Scan for the cell matching the given text and deliver its (x, y) coordinate at center. 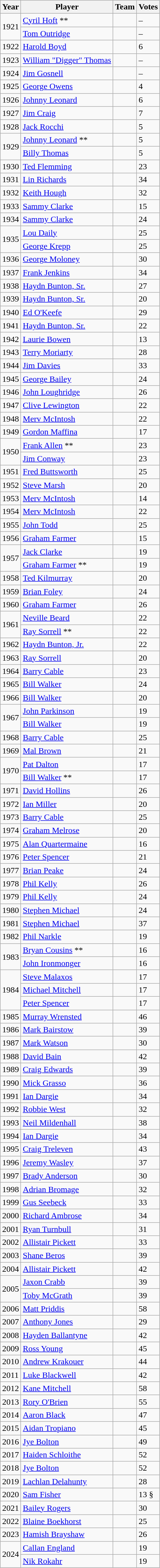
27 (148, 286)
1922 (10, 47)
1992 (10, 1109)
1962 (10, 645)
2019 (10, 1481)
2010 (10, 1362)
Mal Brown (67, 751)
Johnny Leonard (67, 100)
1956 (10, 538)
George Bailey (67, 379)
Toby McGrath (67, 1295)
13 (148, 339)
Billy Thomas (67, 153)
Aaron Black (67, 1415)
55 (148, 1402)
1966 (10, 698)
Blaine Boekhorst (67, 1521)
1994 (10, 1136)
Anthony Jones (67, 1322)
1983 (10, 957)
Richard Ambrose (67, 1216)
1926 (10, 100)
1964 (10, 671)
38 (148, 1123)
Ray Sorrell (67, 658)
Robbie West (67, 1109)
Team (125, 7)
1938 (10, 286)
Jim Craig (67, 113)
1967 (10, 718)
Ryan Turnbull (67, 1229)
1978 (10, 884)
1985 (10, 1017)
36 (148, 1083)
31 (148, 1229)
Bailey Rogers (67, 1508)
Steve Marsh (67, 485)
14 (148, 498)
Harold Boyd (67, 47)
43 (148, 1149)
Jaxon Crabb (67, 1282)
2002 (10, 1242)
Gus Seebeck (67, 1202)
Ross Young (67, 1348)
Lin Richards (67, 180)
2017 (10, 1455)
2005 (10, 1289)
2014 (10, 1415)
Ian Miller (67, 804)
Craig Edwards (67, 1070)
Neville Beard (67, 618)
Jeremy Wasley (67, 1162)
1940 (10, 312)
Brian Peake (67, 870)
Bryan Cousins ** (67, 950)
1952 (10, 485)
1975 (10, 844)
George Krepp (67, 246)
Lou Daily (67, 233)
1980 (10, 910)
1939 (10, 299)
Frank Jenkins (67, 273)
1970 (10, 771)
1982 (10, 937)
Votes (148, 7)
1959 (10, 592)
1923 (10, 60)
Haydn Bunton, Jr. (67, 645)
Year (10, 7)
1986 (10, 1030)
2022 (10, 1521)
1995 (10, 1149)
1936 (10, 259)
2020 (10, 1495)
1941 (10, 326)
1961 (10, 625)
1937 (10, 273)
1930 (10, 166)
John Loughridge (67, 392)
Brady Anderson (67, 1176)
1977 (10, 870)
1928 (10, 126)
1950 (10, 452)
Hayden Ballantyne (67, 1335)
1965 (10, 684)
Graham Farmer ** (67, 565)
2003 (10, 1256)
1991 (10, 1096)
47 (148, 1415)
1934 (10, 220)
Luke Blackwell (67, 1375)
Johnny Leonard ** (67, 140)
4 (148, 87)
John Ironmonger (67, 963)
2024 (10, 1554)
Sam Fisher (67, 1495)
Matt Priddis (67, 1309)
2016 (10, 1442)
Frank Allen ** (67, 445)
2004 (10, 1269)
David Bain (67, 1056)
49 (148, 1442)
1988 (10, 1056)
1974 (10, 831)
1931 (10, 180)
John Todd (67, 525)
2012 (10, 1388)
1949 (10, 432)
John Parkinson (67, 711)
Hamish Brayshaw (67, 1534)
Steve Malaxos (67, 976)
Neil Mildenhall (67, 1123)
1968 (10, 737)
1969 (10, 751)
Bill Walker ** (67, 777)
1958 (10, 578)
2008 (10, 1335)
46 (148, 1017)
1953 (10, 498)
Mark Bairstow (67, 1030)
Laurie Bowen (67, 339)
Mark Watson (67, 1043)
Clive Lewington (67, 406)
1987 (10, 1043)
1935 (10, 239)
1925 (10, 87)
Brian Foley (67, 592)
1984 (10, 990)
1957 (10, 558)
1971 (10, 790)
Adrian Bromage (67, 1189)
1924 (10, 73)
1998 (10, 1189)
Murray Wrensted (67, 1017)
1932 (10, 193)
2018 (10, 1468)
1996 (10, 1162)
1947 (10, 406)
1942 (10, 339)
Jim Davies (67, 365)
1973 (10, 817)
1997 (10, 1176)
Jim Conway (67, 459)
2007 (10, 1322)
1945 (10, 379)
William "Digger" Thomas (67, 60)
1990 (10, 1083)
Aidan Tropiano (67, 1428)
2021 (10, 1508)
1943 (10, 352)
1944 (10, 365)
Michael Mitchell (67, 990)
Terry Moriarty (67, 352)
Tom Outridge (67, 34)
2009 (10, 1348)
1951 (10, 472)
2006 (10, 1309)
1948 (10, 419)
7 (148, 113)
1999 (10, 1202)
1960 (10, 605)
Ted Flemming (67, 166)
Cyril Hoft ** (67, 20)
2015 (10, 1428)
Ray Sorrell ** (67, 631)
George Owens (67, 87)
Lachlan Delahunty (67, 1481)
2011 (10, 1375)
Ted Kilmurray (67, 578)
Shane Beros (67, 1256)
Andrew Krakouer (67, 1362)
1981 (10, 923)
1993 (10, 1123)
Mick Grasso (67, 1083)
Jack Clarke (67, 551)
2013 (10, 1402)
44 (148, 1362)
1976 (10, 857)
2001 (10, 1229)
Keith Hough (67, 193)
Haiden Schloithe (67, 1455)
Pat Dalton (67, 764)
Craig Treleven (67, 1149)
1929 (10, 146)
2000 (10, 1216)
2023 (10, 1534)
1946 (10, 392)
1979 (10, 897)
Phil Narkle (67, 937)
1933 (10, 206)
Kane Mitchell (67, 1388)
David Hollins (67, 790)
George Moloney (67, 259)
1954 (10, 512)
13 § (148, 1495)
1989 (10, 1070)
1972 (10, 804)
Graham Melrose (67, 831)
Jack Rocchi (67, 126)
1963 (10, 658)
Nik Rokahr (67, 1561)
Gordon Maffina (67, 432)
Fred Buttsworth (67, 472)
Ed O'Keefe (67, 312)
1955 (10, 525)
Callan England (67, 1548)
1927 (10, 113)
Player (67, 7)
1921 (10, 27)
Alan Quartermaine (67, 844)
Rory O'Brien (67, 1402)
Jim Gosnell (67, 73)
